Identify which cell holds the provided text, then report its (x, y) central coordinate. 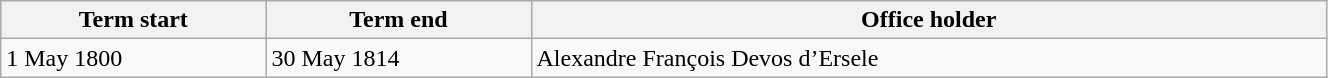
30 May 1814 (398, 58)
Office holder (928, 20)
Term end (398, 20)
1 May 1800 (134, 58)
Term start (134, 20)
Alexandre François Devos d’Ersele (928, 58)
